Pinpoint the cell where the given text exists, returning its (X, Y) midpoint coordinate. 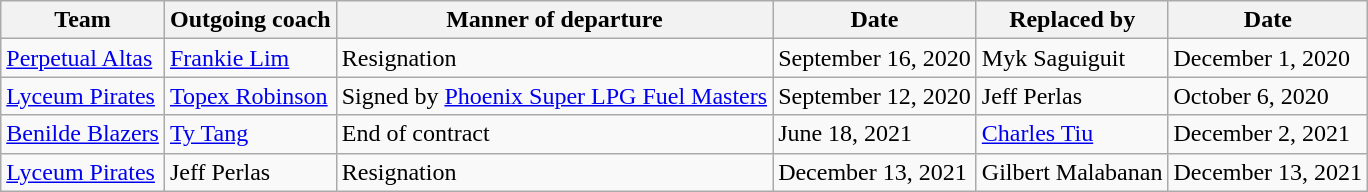
Myk Saguiguit (1072, 58)
October 6, 2020 (1268, 96)
Ty Tang (250, 134)
Manner of departure (554, 20)
Perpetual Altas (83, 58)
Outgoing coach (250, 20)
Replaced by (1072, 20)
June 18, 2021 (875, 134)
End of contract (554, 134)
Benilde Blazers (83, 134)
Signed by Phoenix Super LPG Fuel Masters (554, 96)
September 12, 2020 (875, 96)
December 2, 2021 (1268, 134)
December 1, 2020 (1268, 58)
Topex Robinson (250, 96)
Team (83, 20)
Frankie Lim (250, 58)
Gilbert Malabanan (1072, 172)
Charles Tiu (1072, 134)
September 16, 2020 (875, 58)
